Determine the (X, Y) coordinate at the center of the cell enclosing the given text.  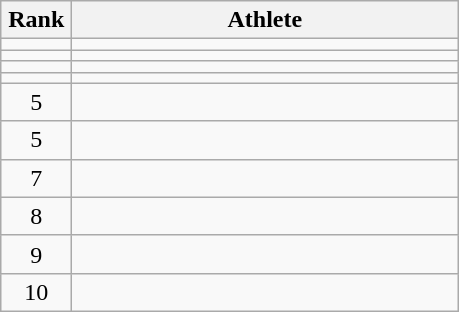
8 (36, 216)
7 (36, 178)
10 (36, 292)
Athlete (265, 20)
Rank (36, 20)
9 (36, 254)
